Extract the [X, Y] coordinate from the center of the cell holding the provided text.  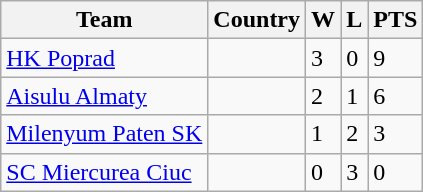
PTS [396, 20]
Aisulu Almaty [104, 96]
Milenyum Paten SK [104, 134]
Team [104, 20]
Country [257, 20]
SC Miercurea Ciuc [104, 172]
W [324, 20]
L [354, 20]
6 [396, 96]
HK Poprad [104, 58]
9 [396, 58]
